Find where the given text appears and provide that cell's center as (x, y) coordinate. 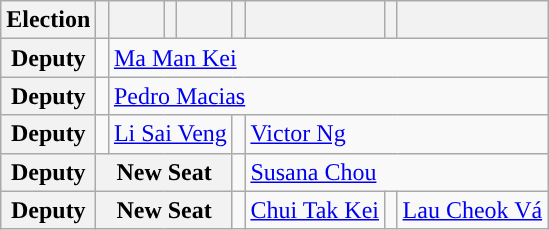
Election (48, 20)
Ma Man Kei (328, 58)
Lau Cheok Vá (472, 210)
Chui Tak Kei (315, 210)
Pedro Macias (328, 96)
Susana Chou (396, 172)
Victor Ng (396, 134)
Li Sai Veng (170, 134)
